Identify which cell holds the provided text, then report its [X, Y] central coordinate. 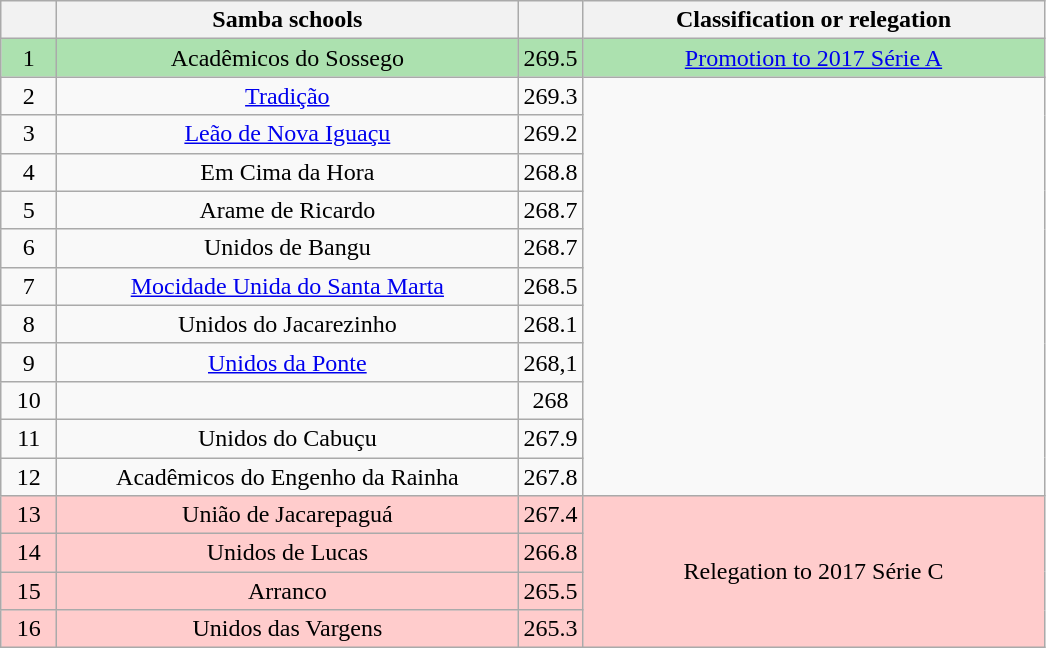
14 [29, 553]
265.3 [550, 629]
Samba schools [288, 20]
Mocidade Unida do Santa Marta [288, 286]
Promotion to 2017 Série A [814, 58]
Classification or relegation [814, 20]
Arranco [288, 591]
Acadêmicos do Engenho da Rainha [288, 477]
3 [29, 134]
Unidos da Ponte [288, 362]
269.2 [550, 134]
268,1 [550, 362]
11 [29, 438]
265.5 [550, 591]
269.3 [550, 96]
2 [29, 96]
10 [29, 400]
268.1 [550, 324]
7 [29, 286]
Unidos de Lucas [288, 553]
Unidos do Cabuçu [288, 438]
Leão de Nova Iguaçu [288, 134]
268.8 [550, 172]
266.8 [550, 553]
Relegation to 2017 Série C [814, 572]
269.5 [550, 58]
Unidos de Bangu [288, 248]
Unidos do Jacarezinho [288, 324]
12 [29, 477]
268.5 [550, 286]
Unidos das Vargens [288, 629]
15 [29, 591]
União de Jacarepaguá [288, 515]
Arame de Ricardo [288, 210]
13 [29, 515]
5 [29, 210]
268 [550, 400]
1 [29, 58]
Tradição [288, 96]
9 [29, 362]
6 [29, 248]
Acadêmicos do Sossego [288, 58]
8 [29, 324]
4 [29, 172]
267.4 [550, 515]
267.8 [550, 477]
Em Cima da Hora [288, 172]
267.9 [550, 438]
16 [29, 629]
